Capture the cell that displays the provided text and extract its [x, y] central coordinate. 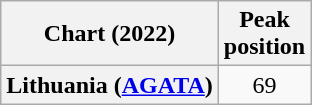
Lithuania (AGATA) [110, 85]
Peakposition [264, 34]
Chart (2022) [110, 34]
69 [264, 85]
